Locate the cell with the specified text and output its [X, Y] center coordinate. 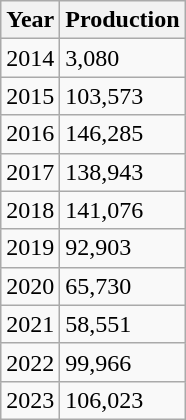
3,080 [122, 58]
106,023 [122, 400]
65,730 [122, 286]
2014 [30, 58]
58,551 [122, 324]
92,903 [122, 248]
141,076 [122, 210]
2015 [30, 96]
2018 [30, 210]
138,943 [122, 172]
Year [30, 20]
146,285 [122, 134]
Production [122, 20]
2020 [30, 286]
99,966 [122, 362]
103,573 [122, 96]
2023 [30, 400]
2017 [30, 172]
2019 [30, 248]
2022 [30, 362]
2016 [30, 134]
2021 [30, 324]
